Pinpoint the cell where the given text exists, returning its (x, y) midpoint coordinate. 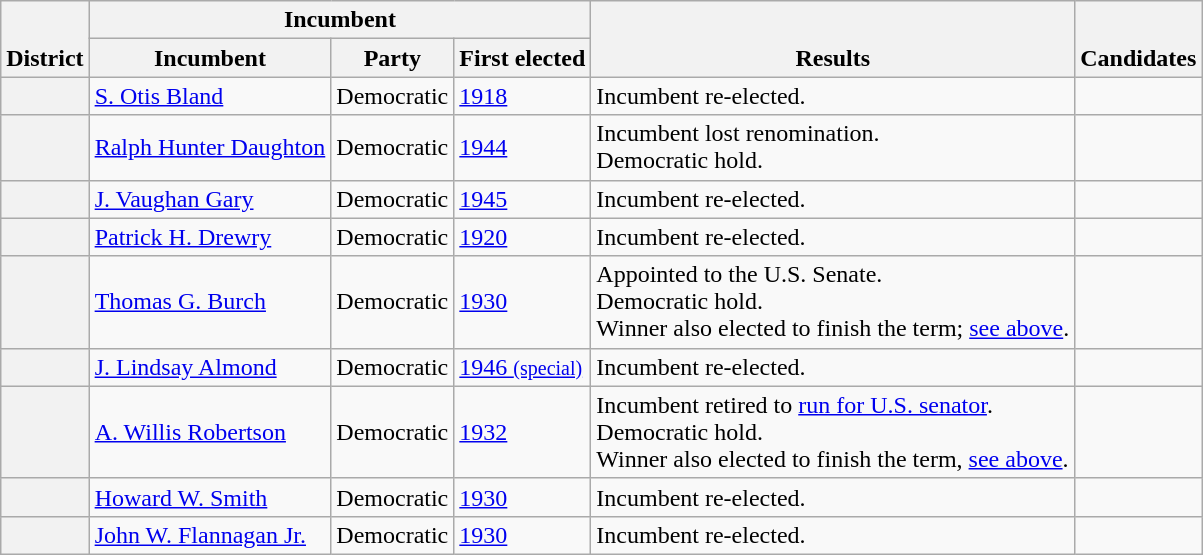
Howard W. Smith (210, 497)
1918 (522, 96)
Candidates (1138, 39)
Thomas G. Burch (210, 302)
District (45, 39)
Results (833, 39)
Party (392, 58)
Incumbent lost renomination.Democratic hold. (833, 148)
Incumbent retired to run for U.S. senator.Democratic hold.Winner also elected to finish the term, see above. (833, 432)
1944 (522, 148)
Appointed to the U.S. Senate.Democratic hold.Winner also elected to finish the term; see above. (833, 302)
1946 (special) (522, 367)
1932 (522, 432)
S. Otis Bland (210, 96)
Patrick H. Drewry (210, 237)
1920 (522, 237)
J. Lindsay Almond (210, 367)
A. Willis Robertson (210, 432)
John W. Flannagan Jr. (210, 535)
First elected (522, 58)
1945 (522, 199)
Ralph Hunter Daughton (210, 148)
J. Vaughan Gary (210, 199)
